Detect which cell encompasses the target text, then output its (x, y) center coordinate. 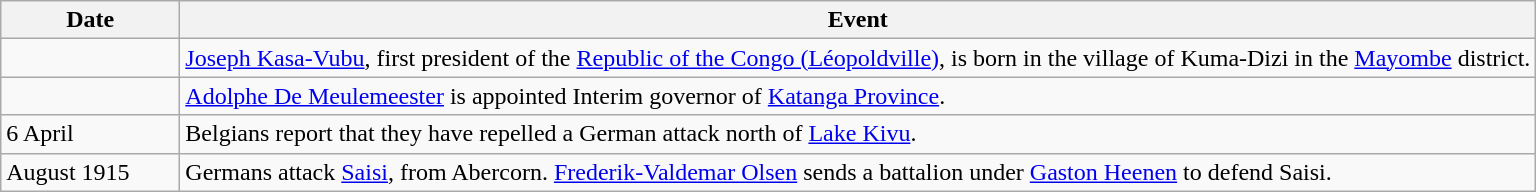
Germans attack Saisi, from Abercorn. Frederik-Valdemar Olsen sends a battalion under Gaston Heenen to defend Saisi. (858, 172)
Belgians report that they have repelled a German attack north of Lake Kivu. (858, 134)
Event (858, 20)
6 April (90, 134)
August 1915 (90, 172)
Adolphe De Meulemeester is appointed Interim governor of Katanga Province. (858, 96)
Date (90, 20)
Joseph Kasa-Vubu, first president of the Republic of the Congo (Léopoldville), is born in the village of Kuma-Dizi in the Mayombe district. (858, 58)
